Pinpoint the cell where the given text exists, returning its (X, Y) midpoint coordinate. 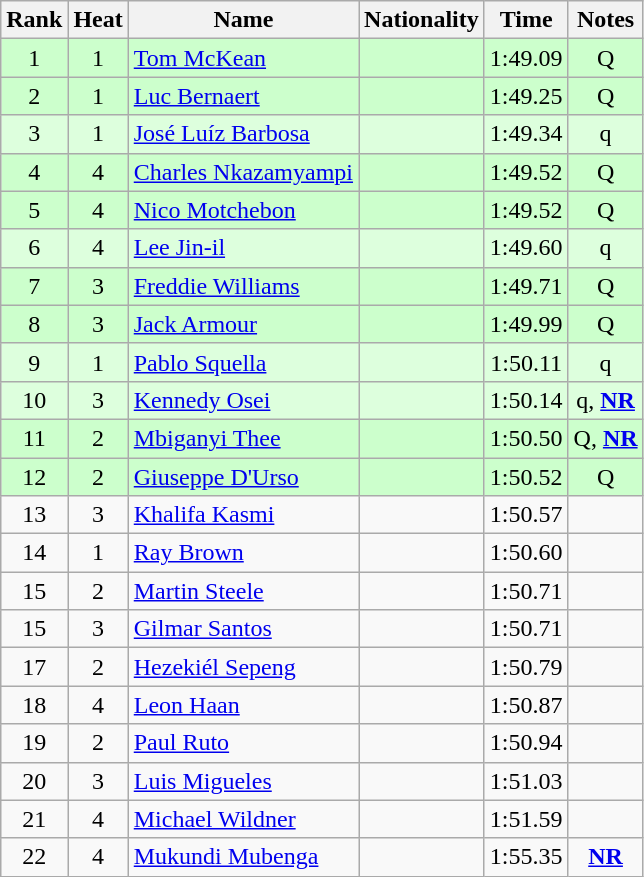
NR (606, 857)
Mbiganyi Thee (243, 438)
Pablo Squella (243, 362)
1:50.94 (526, 743)
Michael Wildner (243, 819)
5 (34, 210)
Charles Nkazamyampi (243, 172)
Giuseppe D'Urso (243, 477)
7 (34, 286)
Time (526, 20)
10 (34, 400)
18 (34, 705)
Q, NR (606, 438)
José Luíz Barbosa (243, 134)
Khalifa Kasmi (243, 515)
12 (34, 477)
Jack Armour (243, 324)
Freddie Williams (243, 286)
Leon Haan (243, 705)
Martin Steele (243, 591)
11 (34, 438)
1:50.11 (526, 362)
1:50.87 (526, 705)
8 (34, 324)
1:49.34 (526, 134)
1:49.60 (526, 248)
1:49.09 (526, 58)
9 (34, 362)
Tom McKean (243, 58)
1:50.60 (526, 553)
Luc Bernaert (243, 96)
Luis Migueles (243, 781)
Rank (34, 20)
22 (34, 857)
Kennedy Osei (243, 400)
Ray Brown (243, 553)
Gilmar Santos (243, 629)
1:51.59 (526, 819)
19 (34, 743)
1:50.14 (526, 400)
Nico Motchebon (243, 210)
1:50.50 (526, 438)
q, NR (606, 400)
21 (34, 819)
Hezekiél Sepeng (243, 667)
1:49.71 (526, 286)
Mukundi Mubenga (243, 857)
1:50.79 (526, 667)
1:50.52 (526, 477)
Paul Ruto (243, 743)
1:49.25 (526, 96)
17 (34, 667)
Lee Jin-il (243, 248)
1:49.99 (526, 324)
1:51.03 (526, 781)
1:50.57 (526, 515)
20 (34, 781)
Notes (606, 20)
Nationality (422, 20)
Name (243, 20)
Heat (98, 20)
1:55.35 (526, 857)
6 (34, 248)
13 (34, 515)
14 (34, 553)
